From the cell containing the given text, extract its center point as (x, y) coordinate. 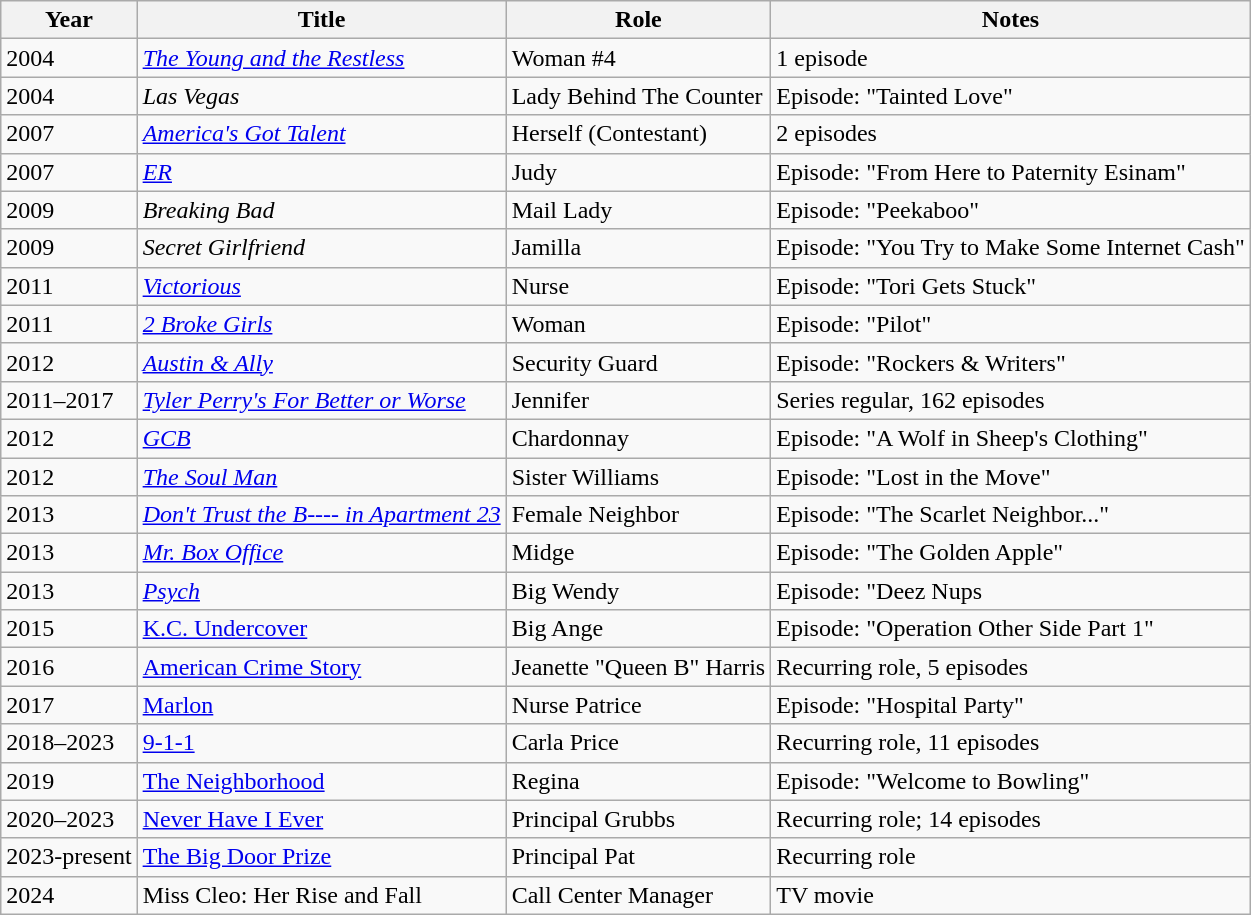
The Young and the Restless (322, 58)
Jeanette "Queen B" Harris (638, 667)
2023-present (69, 857)
Episode: "You Try to Make Some Internet Cash" (1011, 248)
Episode: "Tori Gets Stuck" (1011, 286)
Regina (638, 781)
Recurring role (1011, 857)
Episode: "The Golden Apple" (1011, 553)
Episode: "Peekaboo" (1011, 210)
Carla Price (638, 743)
Role (638, 20)
Episode: "Lost in the Move" (1011, 477)
Jennifer (638, 400)
American Crime Story (322, 667)
The Big Door Prize (322, 857)
Big Wendy (638, 591)
ER (322, 172)
Episode: "Deez Nups (1011, 591)
9-1-1 (322, 743)
Episode: "Operation Other Side Part 1" (1011, 629)
2020–2023 (69, 819)
Principal Pat (638, 857)
Judy (638, 172)
Miss Cleo: Her Rise and Fall (322, 895)
Never Have I Ever (322, 819)
Notes (1011, 20)
Psych (322, 591)
Episode: "Pilot" (1011, 324)
Sister Williams (638, 477)
Episode: "From Here to Paternity Esinam" (1011, 172)
Year (69, 20)
2016 (69, 667)
The Neighborhood (322, 781)
K.C. Undercover (322, 629)
Episode: "A Wolf in Sheep's Clothing" (1011, 438)
Big Ange (638, 629)
Woman (638, 324)
The Soul Man (322, 477)
Recurring role, 5 episodes (1011, 667)
Woman #4 (638, 58)
Mail Lady (638, 210)
Episode: "Tainted Love" (1011, 96)
Jamilla (638, 248)
Female Neighbor (638, 515)
America's Got Talent (322, 134)
Secret Girlfriend (322, 248)
2018–2023 (69, 743)
2 episodes (1011, 134)
2015 (69, 629)
Security Guard (638, 362)
Mr. Box Office (322, 553)
Episode: "The Scarlet Neighbor..." (1011, 515)
Episode: "Hospital Party" (1011, 705)
Episode: "Welcome to Bowling" (1011, 781)
Don't Trust the B---- in Apartment 23 (322, 515)
Victorious (322, 286)
TV movie (1011, 895)
Marlon (322, 705)
Herself (Contestant) (638, 134)
Series regular, 162 episodes (1011, 400)
2024 (69, 895)
Midge (638, 553)
GCB (322, 438)
Las Vegas (322, 96)
Lady Behind The Counter (638, 96)
2 Broke Girls (322, 324)
Nurse (638, 286)
Call Center Manager (638, 895)
2019 (69, 781)
1 episode (1011, 58)
Principal Grubbs (638, 819)
Breaking Bad (322, 210)
Episode: "Rockers & Writers" (1011, 362)
Recurring role; 14 episodes (1011, 819)
Recurring role, 11 episodes (1011, 743)
2011–2017 (69, 400)
Chardonnay (638, 438)
Title (322, 20)
2017 (69, 705)
Tyler Perry's For Better or Worse (322, 400)
Austin & Ally (322, 362)
Nurse Patrice (638, 705)
